Pinpoint the cell where the given text exists, returning its (X, Y) midpoint coordinate. 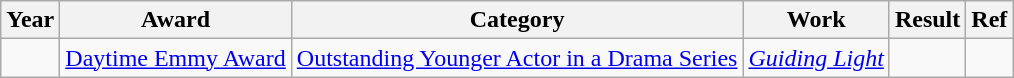
Work (816, 20)
Year (30, 20)
Outstanding Younger Actor in a Drama Series (517, 58)
Award (176, 20)
Daytime Emmy Award (176, 58)
Result (927, 20)
Category (517, 20)
Guiding Light (816, 58)
Ref (990, 20)
